From the cell containing the given text, extract its center point as (X, Y) coordinate. 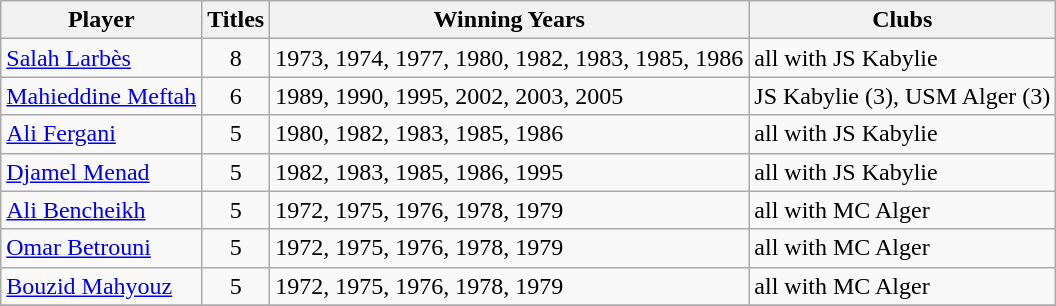
Player (102, 20)
8 (236, 58)
Ali Fergani (102, 134)
1989, 1990, 1995, 2002, 2003, 2005 (510, 96)
Salah Larbès (102, 58)
1973, 1974, 1977, 1980, 1982, 1983, 1985, 1986 (510, 58)
Clubs (902, 20)
1980, 1982, 1983, 1985, 1986 (510, 134)
JS Kabylie (3), USM Alger (3) (902, 96)
Winning Years (510, 20)
Omar Betrouni (102, 248)
Ali Bencheikh (102, 210)
Mahieddine Meftah (102, 96)
Titles (236, 20)
Bouzid Mahyouz (102, 286)
Djamel Menad (102, 172)
6 (236, 96)
1982, 1983, 1985, 1986, 1995 (510, 172)
